Find where the given text appears and provide that cell's center as (X, Y) coordinate. 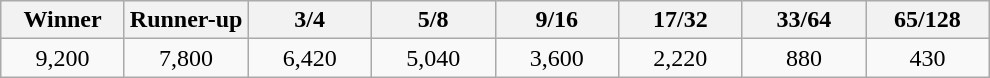
Winner (63, 20)
3,600 (557, 58)
2,220 (681, 58)
6,420 (310, 58)
430 (928, 58)
65/128 (928, 20)
7,800 (186, 58)
33/64 (804, 20)
3/4 (310, 20)
17/32 (681, 20)
5/8 (433, 20)
880 (804, 58)
Runner-up (186, 20)
9,200 (63, 58)
5,040 (433, 58)
9/16 (557, 20)
